Identify which cell holds the provided text, then report its (X, Y) central coordinate. 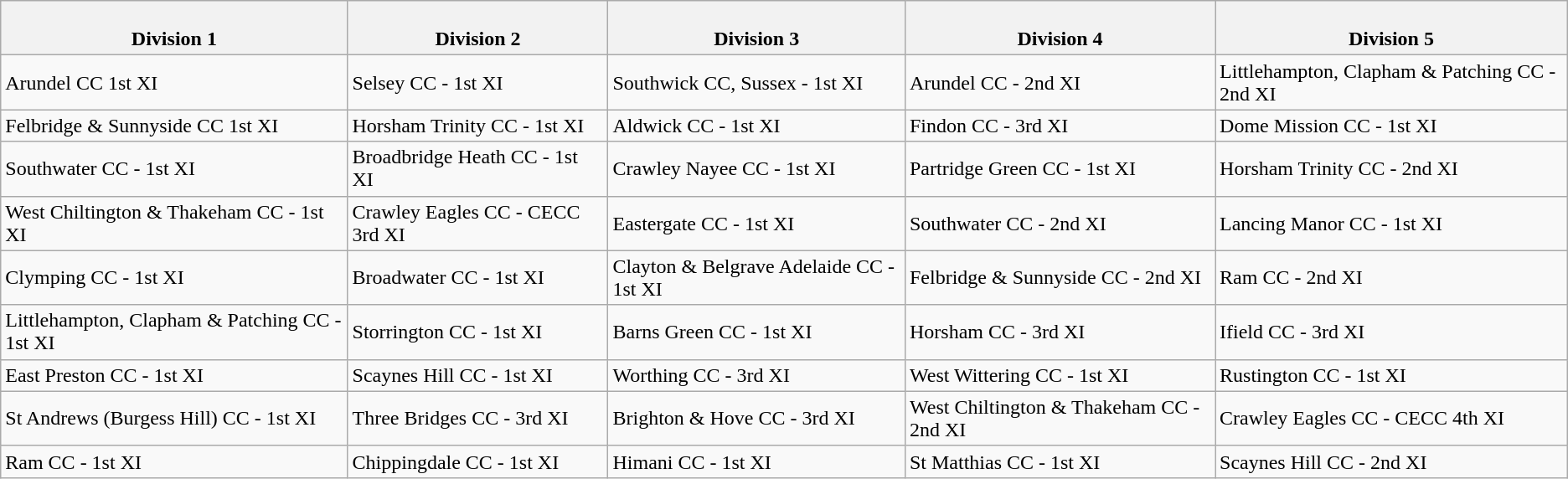
Horsham Trinity CC - 1st XI (477, 126)
Ram CC - 1st XI (174, 461)
Aldwick CC - 1st XI (757, 126)
Ifield CC - 3rd XI (1392, 332)
Southwater CC - 1st XI (174, 169)
Partridge Green CC - 1st XI (1060, 169)
Dome Mission CC - 1st XI (1392, 126)
Crawley Eagles CC - CECC 3rd XI (477, 223)
Clymping CC - 1st XI (174, 278)
Chippingdale CC - 1st XI (477, 461)
Selsey CC - 1st XI (477, 82)
Scaynes Hill CC - 1st XI (477, 375)
Worthing CC - 3rd XI (757, 375)
Rustington CC - 1st XI (1392, 375)
Broadwater CC - 1st XI (477, 278)
Brighton & Hove CC - 3rd XI (757, 419)
Horsham CC - 3rd XI (1060, 332)
Felbridge & Sunnyside CC 1st XI (174, 126)
Barns Green CC - 1st XI (757, 332)
Clayton & Belgrave Adelaide CC - 1st XI (757, 278)
West Wittering CC - 1st XI (1060, 375)
Three Bridges CC - 3rd XI (477, 419)
Arundel CC - 2nd XI (1060, 82)
Broadbridge Heath CC - 1st XI (477, 169)
St Andrews (Burgess Hill) CC - 1st XI (174, 419)
Horsham Trinity CC - 2nd XI (1392, 169)
Crawley Eagles CC - CECC 4th XI (1392, 419)
Felbridge & Sunnyside CC - 2nd XI (1060, 278)
Scaynes Hill CC - 2nd XI (1392, 461)
Himani CC - 1st XI (757, 461)
West Chiltington & Thakeham CC - 2nd XI (1060, 419)
Southwick CC, Sussex - 1st XI (757, 82)
Storrington CC - 1st XI (477, 332)
Littlehampton, Clapham & Patching CC - 1st XI (174, 332)
Division 4 (1060, 28)
St Matthias CC - 1st XI (1060, 461)
Eastergate CC - 1st XI (757, 223)
West Chiltington & Thakeham CC - 1st XI (174, 223)
Crawley Nayee CC - 1st XI (757, 169)
Lancing Manor CC - 1st XI (1392, 223)
Division 3 (757, 28)
Division 1 (174, 28)
Findon CC - 3rd XI (1060, 126)
Arundel CC 1st XI (174, 82)
Southwater CC - 2nd XI (1060, 223)
Division 5 (1392, 28)
Ram CC - 2nd XI (1392, 278)
Division 2 (477, 28)
Littlehampton, Clapham & Patching CC - 2nd XI (1392, 82)
East Preston CC - 1st XI (174, 375)
